From the cell containing the given text, extract its center point as [X, Y] coordinate. 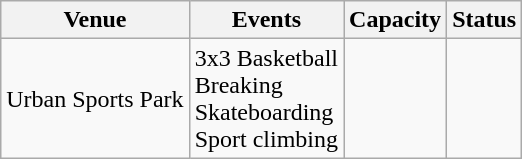
Venue [95, 20]
Events [266, 20]
Status [484, 20]
Urban Sports Park [95, 98]
3x3 BasketballBreakingSkateboardingSport climbing [266, 98]
Capacity [396, 20]
